Search for the cell housing the specified text and yield its (X, Y) center coordinate. 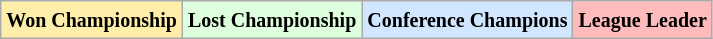
League Leader (642, 20)
Lost Championship (272, 20)
Conference Champions (468, 20)
Won Championship (92, 20)
